Find where the given text appears and provide that cell's center as (X, Y) coordinate. 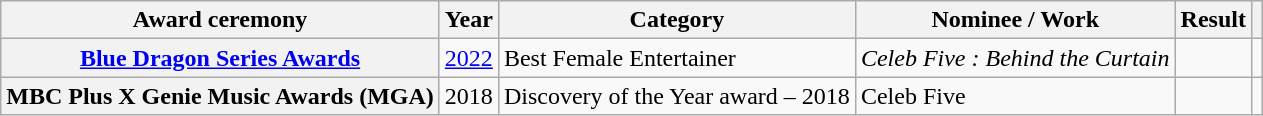
2018 (468, 96)
Best Female Entertainer (676, 58)
Category (676, 20)
2022 (468, 58)
MBC Plus X Genie Music Awards (MGA) (220, 96)
Blue Dragon Series Awards (220, 58)
Result (1213, 20)
Celeb Five (1015, 96)
Nominee / Work (1015, 20)
Celeb Five : Behind the Curtain (1015, 58)
Discovery of the Year award – 2018 (676, 96)
Year (468, 20)
Award ceremony (220, 20)
